Return [X, Y] of the center of cell containing provided text 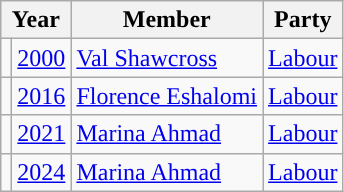
Party [303, 20]
2016 [42, 96]
Val Shawcross [167, 58]
2024 [42, 172]
2000 [42, 58]
Year [36, 20]
Florence Eshalomi [167, 96]
Member [167, 20]
2021 [42, 134]
